Capture the cell that displays the provided text and extract its (x, y) central coordinate. 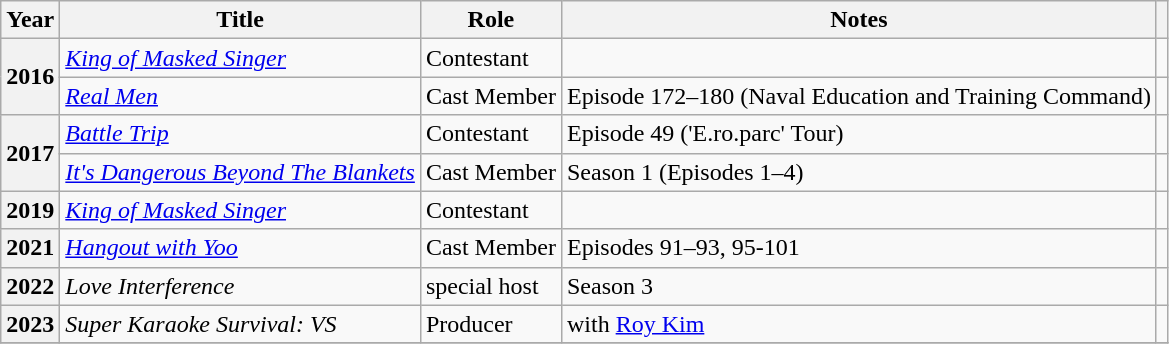
Title (240, 20)
Episode 49 ('E.ro.parc' Tour) (858, 134)
Love Interference (240, 286)
Real Men (240, 96)
2017 (30, 153)
2016 (30, 77)
2021 (30, 248)
Hangout with Yoo (240, 248)
Episodes 91–93, 95-101 (858, 248)
2019 (30, 210)
2022 (30, 286)
Episode 172–180 (Naval Education and Training Command) (858, 96)
Year (30, 20)
Producer (490, 324)
Role (490, 20)
It's Dangerous Beyond The Blankets (240, 172)
Super Karaoke Survival: VS (240, 324)
Season 1 (Episodes 1–4) (858, 172)
Season 3 (858, 286)
Notes (858, 20)
Battle Trip (240, 134)
special host (490, 286)
2023 (30, 324)
with Roy Kim (858, 324)
